Determine the (x, y) coordinate at the center of the cell enclosing the given text.  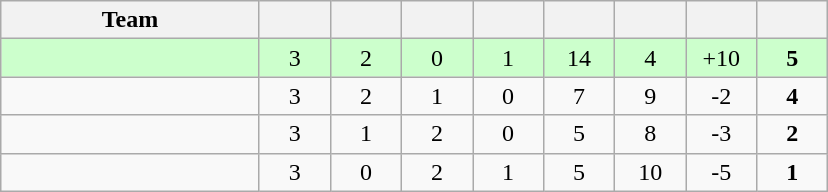
-3 (722, 134)
-2 (722, 96)
10 (650, 172)
-5 (722, 172)
+10 (722, 58)
14 (580, 58)
Team (130, 20)
8 (650, 134)
7 (580, 96)
9 (650, 96)
